Search for the cell housing the specified text and yield its [x, y] center coordinate. 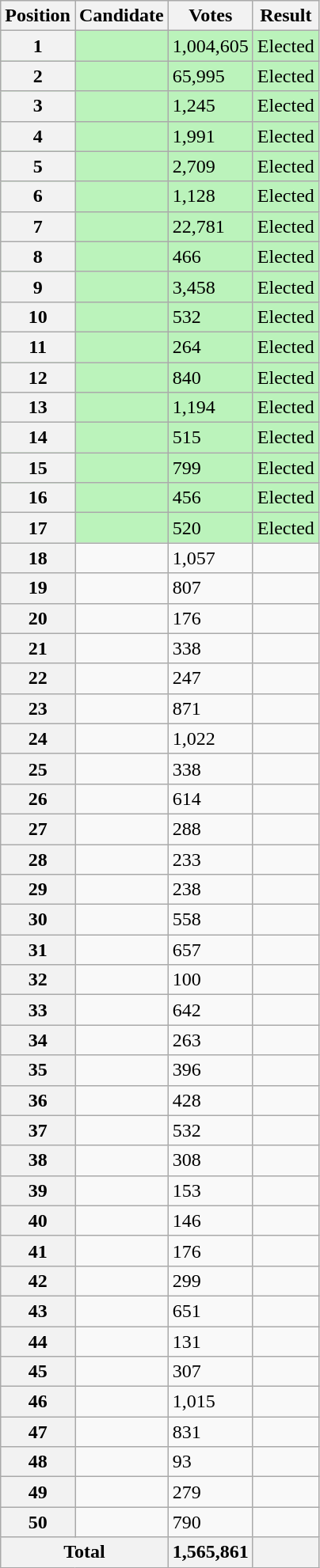
100 [211, 980]
Votes [211, 16]
558 [211, 920]
Result [285, 16]
30 [38, 920]
23 [38, 708]
1,565,861 [211, 1552]
43 [38, 1311]
35 [38, 1070]
515 [211, 438]
3 [38, 106]
307 [211, 1372]
8 [38, 256]
1,015 [211, 1402]
12 [38, 378]
40 [38, 1221]
17 [38, 528]
799 [211, 468]
5 [38, 166]
3,458 [211, 287]
14 [38, 438]
Position [38, 16]
32 [38, 980]
2 [38, 76]
651 [211, 1311]
131 [211, 1342]
31 [38, 950]
807 [211, 588]
29 [38, 890]
16 [38, 498]
18 [38, 558]
13 [38, 408]
466 [211, 256]
233 [211, 859]
1,057 [211, 558]
27 [38, 829]
642 [211, 1010]
50 [38, 1522]
9 [38, 287]
299 [211, 1281]
15 [38, 468]
Total [85, 1552]
790 [211, 1522]
65,995 [211, 76]
146 [211, 1221]
28 [38, 859]
520 [211, 528]
1,004,605 [211, 46]
247 [211, 678]
19 [38, 588]
47 [38, 1432]
26 [38, 799]
45 [38, 1372]
153 [211, 1190]
21 [38, 648]
657 [211, 950]
263 [211, 1040]
Candidate [121, 16]
93 [211, 1462]
1,245 [211, 106]
264 [211, 347]
22 [38, 678]
871 [211, 708]
1,022 [211, 738]
42 [38, 1281]
11 [38, 347]
1,128 [211, 196]
1,991 [211, 136]
39 [38, 1190]
33 [38, 1010]
48 [38, 1462]
428 [211, 1100]
831 [211, 1432]
2,709 [211, 166]
396 [211, 1070]
456 [211, 498]
614 [211, 799]
7 [38, 226]
288 [211, 829]
279 [211, 1492]
24 [38, 738]
37 [38, 1130]
22,781 [211, 226]
41 [38, 1251]
10 [38, 317]
4 [38, 136]
49 [38, 1492]
46 [38, 1402]
25 [38, 769]
6 [38, 196]
308 [211, 1160]
36 [38, 1100]
238 [211, 890]
1 [38, 46]
38 [38, 1160]
840 [211, 378]
44 [38, 1342]
34 [38, 1040]
1,194 [211, 408]
20 [38, 618]
